Search for the cell housing the specified text and yield its [X, Y] center coordinate. 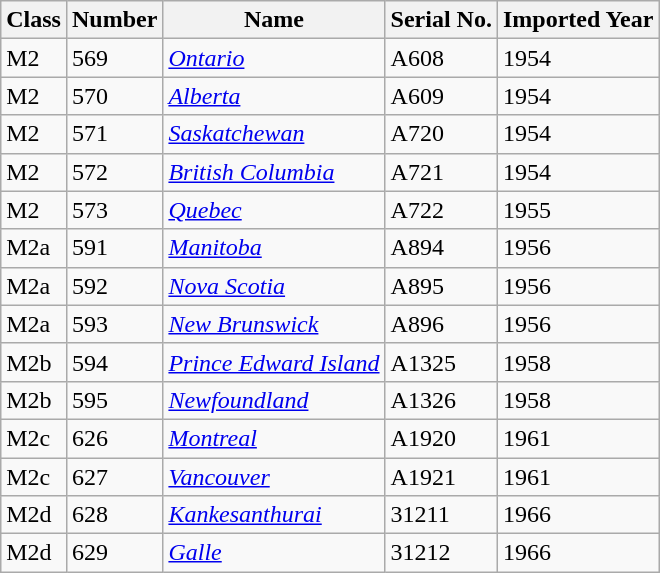
A722 [441, 210]
570 [114, 96]
Name [274, 20]
Kankesanthurai [274, 515]
Number [114, 20]
A894 [441, 248]
572 [114, 172]
31212 [441, 553]
Imported Year [578, 20]
627 [114, 477]
A896 [441, 324]
British Columbia [274, 172]
Ontario [274, 58]
Galle [274, 553]
31211 [441, 515]
626 [114, 438]
A1326 [441, 400]
573 [114, 210]
1955 [578, 210]
Newfoundland [274, 400]
Manitoba [274, 248]
Montreal [274, 438]
Serial No. [441, 20]
New Brunswick [274, 324]
A721 [441, 172]
569 [114, 58]
Alberta [274, 96]
A1920 [441, 438]
571 [114, 134]
A608 [441, 58]
A720 [441, 134]
Class [34, 20]
628 [114, 515]
629 [114, 553]
Nova Scotia [274, 286]
A1921 [441, 477]
A1325 [441, 362]
592 [114, 286]
Vancouver [274, 477]
A609 [441, 96]
Quebec [274, 210]
A895 [441, 286]
Saskatchewan [274, 134]
591 [114, 248]
Prince Edward Island [274, 362]
595 [114, 400]
594 [114, 362]
593 [114, 324]
